Output the (x, y) coordinate of the center of the cell containing the given text.  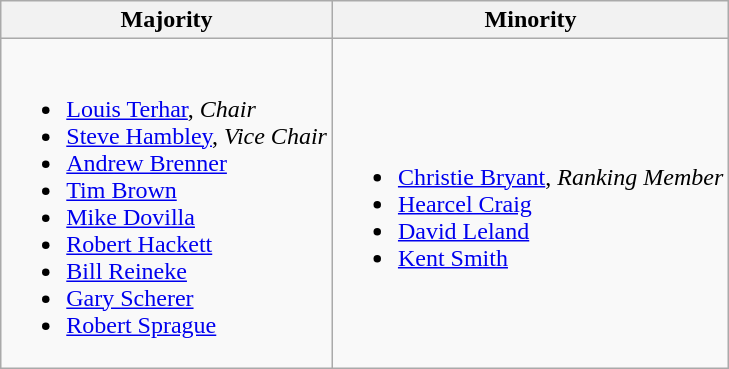
Majority (167, 20)
Minority (530, 20)
Louis Terhar, ChairSteve Hambley, Vice ChairAndrew BrennerTim BrownMike DovillaRobert HackettBill ReinekeGary SchererRobert Sprague (167, 204)
Christie Bryant, Ranking MemberHearcel CraigDavid LelandKent Smith (530, 204)
